For the text-containing cell, return its midpoint in (X, Y) coordinate format. 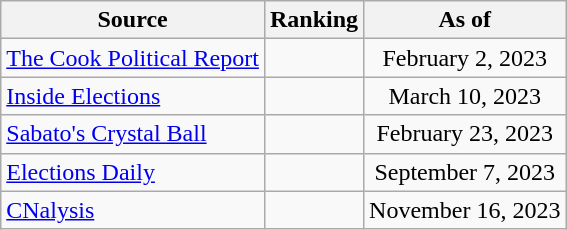
Sabato's Crystal Ball (133, 134)
February 23, 2023 (465, 134)
February 2, 2023 (465, 58)
CNalysis (133, 210)
March 10, 2023 (465, 96)
The Cook Political Report (133, 58)
Elections Daily (133, 172)
Ranking (314, 20)
Source (133, 20)
As of (465, 20)
November 16, 2023 (465, 210)
Inside Elections (133, 96)
September 7, 2023 (465, 172)
